Pinpoint the cell where the given text exists, returning its [x, y] midpoint coordinate. 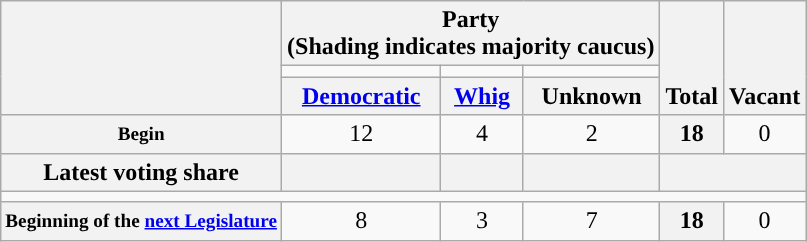
Party (Shading indicates majority caucus) [471, 34]
4 [482, 134]
Begin [142, 134]
Democratic [362, 96]
Latest voting share [142, 172]
Beginning of the next Legislature [142, 221]
Total [692, 58]
12 [362, 134]
3 [482, 221]
8 [362, 221]
Unknown [592, 96]
2 [592, 134]
Vacant [764, 58]
7 [592, 221]
Whig [482, 96]
